Detect which cell encompasses the target text, then output its (X, Y) center coordinate. 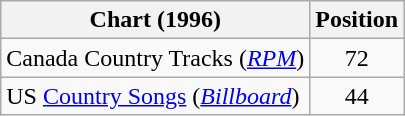
72 (357, 58)
US Country Songs (Billboard) (156, 96)
44 (357, 96)
Chart (1996) (156, 20)
Canada Country Tracks (RPM) (156, 58)
Position (357, 20)
